Identify which cell holds the provided text, then report its (x, y) central coordinate. 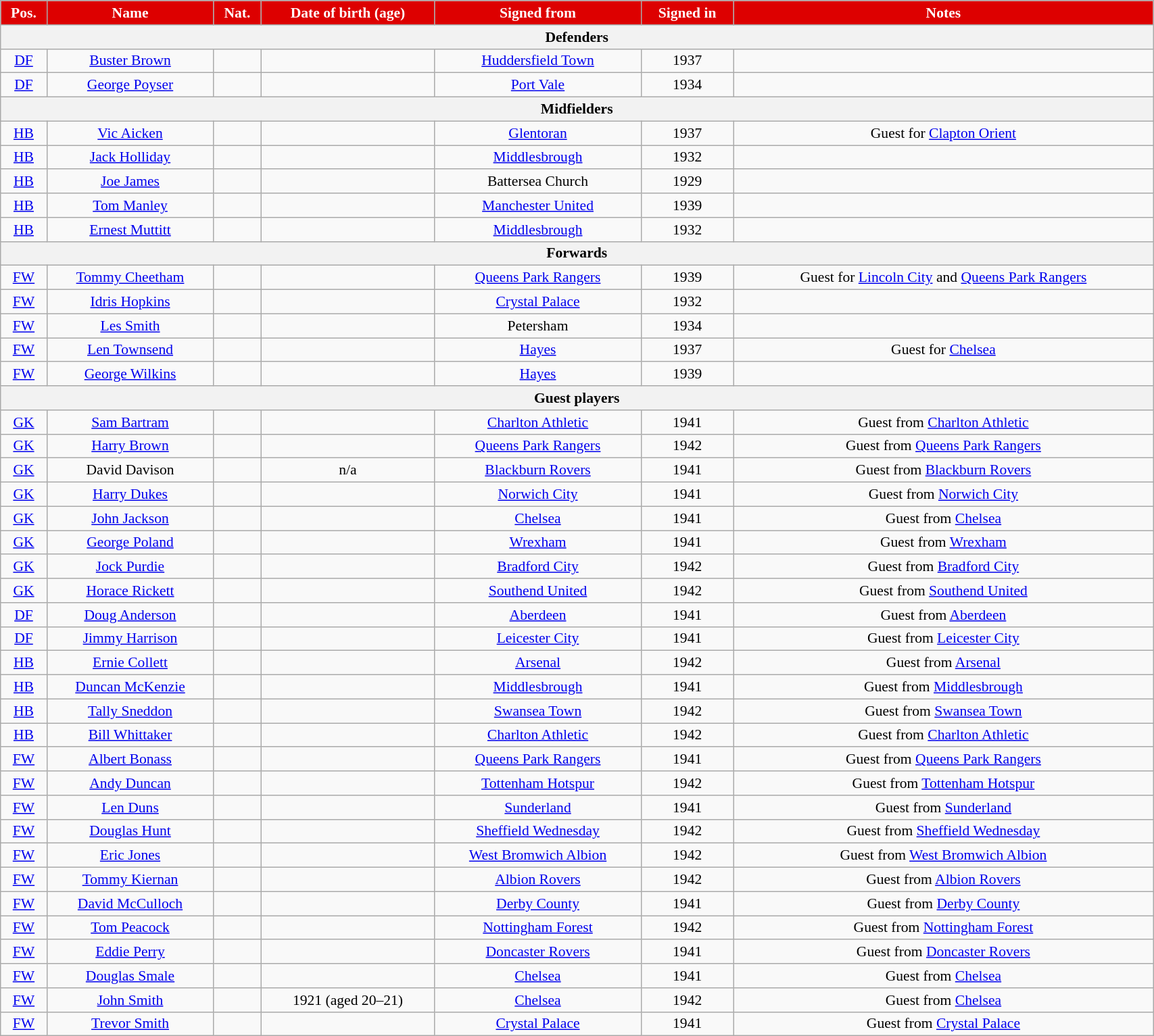
Tommy Kiernan (130, 880)
Bradford City (538, 567)
Albion Rovers (538, 880)
Sam Bartram (130, 422)
Tom Manley (130, 205)
Guest from Tottenham Hotspur (943, 783)
Tommy Cheetham (130, 278)
Eddie Perry (130, 952)
Petersham (538, 326)
n/a (347, 470)
West Bromwich Albion (538, 856)
Sheffield Wednesday (538, 831)
Guest from Swansea Town (943, 711)
Pos. (24, 13)
Douglas Smale (130, 976)
Guest for Clapton Orient (943, 133)
David McCulloch (130, 904)
Guest from Norwich City (943, 495)
Idris Hopkins (130, 302)
Guest from Southend United (943, 591)
Tom Peacock (130, 928)
Nat. (237, 13)
Defenders (577, 37)
Albert Bonass (130, 760)
Guest from Blackburn Rovers (943, 470)
Guest from Bradford City (943, 567)
1929 (687, 182)
Guest from Middlesbrough (943, 687)
Nottingham Forest (538, 928)
George Poland (130, 543)
1921 (aged 20–21) (347, 1000)
Tottenham Hotspur (538, 783)
Norwich City (538, 495)
Andy Duncan (130, 783)
Guest for Lincoln City and Queens Park Rangers (943, 278)
George Poyser (130, 85)
Tally Sneddon (130, 711)
Signed from (538, 13)
Vic Aicken (130, 133)
Manchester United (538, 205)
Guest from West Bromwich Albion (943, 856)
Bill Whittaker (130, 735)
John Smith (130, 1000)
Guest from Crystal Palace (943, 1024)
Arsenal (538, 663)
Port Vale (538, 85)
Trevor Smith (130, 1024)
Jack Holliday (130, 157)
George Wilkins (130, 374)
Buster Brown (130, 61)
Guest from Doncaster Rovers (943, 952)
Len Duns (130, 808)
Aberdeen (538, 615)
Signed in (687, 13)
Jimmy Harrison (130, 639)
Guest from Arsenal (943, 663)
John Jackson (130, 518)
Duncan McKenzie (130, 687)
Notes (943, 13)
Harry Brown (130, 446)
David Davison (130, 470)
Len Townsend (130, 350)
Leicester City (538, 639)
Huddersfield Town (538, 61)
Douglas Hunt (130, 831)
Guest players (577, 398)
Name (130, 13)
Eric Jones (130, 856)
Guest from Wrexham (943, 543)
Guest from Nottingham Forest (943, 928)
Guest from Derby County (943, 904)
Guest for Chelsea (943, 350)
Harry Dukes (130, 495)
Swansea Town (538, 711)
Joe James (130, 182)
Derby County (538, 904)
Guest from Leicester City (943, 639)
Wrexham (538, 543)
Midfielders (577, 109)
Doug Anderson (130, 615)
Guest from Aberdeen (943, 615)
Blackburn Rovers (538, 470)
Sunderland (538, 808)
Ernest Muttitt (130, 230)
Guest from Sunderland (943, 808)
Guest from Sheffield Wednesday (943, 831)
Guest from Albion Rovers (943, 880)
Battersea Church (538, 182)
Forwards (577, 253)
Les Smith (130, 326)
Jock Purdie (130, 567)
Glentoran (538, 133)
Horace Rickett (130, 591)
Doncaster Rovers (538, 952)
Date of birth (age) (347, 13)
Southend United (538, 591)
Ernie Collett (130, 663)
